Determine the (x, y) coordinate at the center of the cell enclosing the given text.  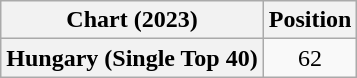
Hungary (Single Top 40) (132, 58)
Position (310, 20)
62 (310, 58)
Chart (2023) (132, 20)
